Identify which cell holds the provided text, then report its [x, y] central coordinate. 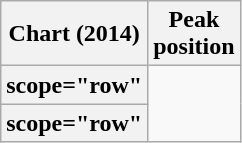
Chart (2014) [74, 34]
Peakposition [194, 34]
